Provide the (X, Y) coordinate of the cell's center where the given text is located.  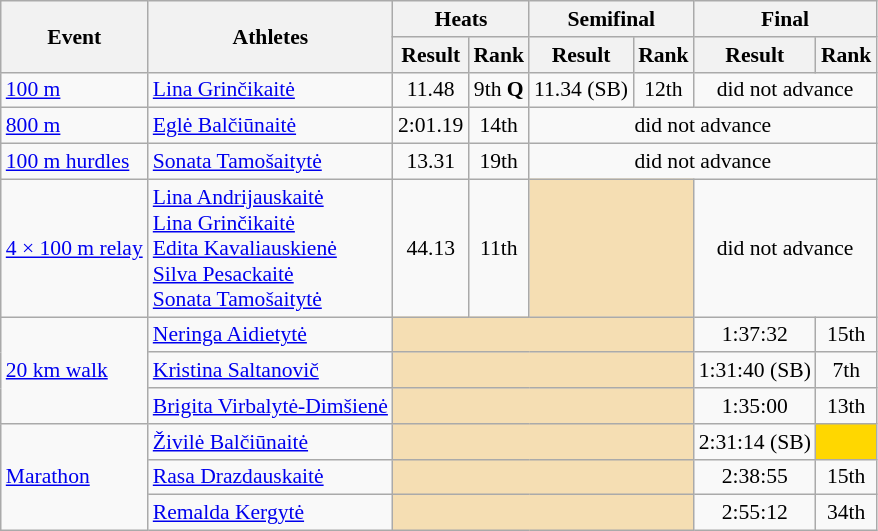
Remalda Kergytė (270, 513)
Lina Grinčikaitė (270, 90)
Heats (461, 19)
Neringa Aidietytė (270, 335)
11.34 (SB) (581, 90)
44.13 (430, 248)
1:35:00 (755, 406)
100 m (74, 90)
13.31 (430, 162)
2:31:14 (SB) (755, 442)
19th (498, 162)
12th (664, 90)
7th (846, 371)
11.48 (430, 90)
Sonata Tamošaitytė (270, 162)
100 m hurdles (74, 162)
Rasa Drazdauskaitė (270, 477)
Athletes (270, 36)
2:55:12 (755, 513)
1:37:32 (755, 335)
Brigita Virbalytė-Dimšienė (270, 406)
Marathon (74, 478)
Final (786, 19)
Eglė Balčiūnaitė (270, 126)
Kristina Saltanovič (270, 371)
Živilė Balčiūnaitė (270, 442)
800 m (74, 126)
2:01.19 (430, 126)
11th (498, 248)
1:31:40 (SB) (755, 371)
20 km walk (74, 370)
14th (498, 126)
Semifinal (612, 19)
Lina Andrijauskaitė Lina Grinčikaitė Edita Kavaliauskienė Silva Pesackaitė Sonata Tamošaitytė (270, 248)
2:38:55 (755, 477)
13th (846, 406)
34th (846, 513)
4 × 100 m relay (74, 248)
9th Q (498, 90)
Event (74, 36)
